Return the [x, y] coordinate for the center point of the cell that contains the specified text.  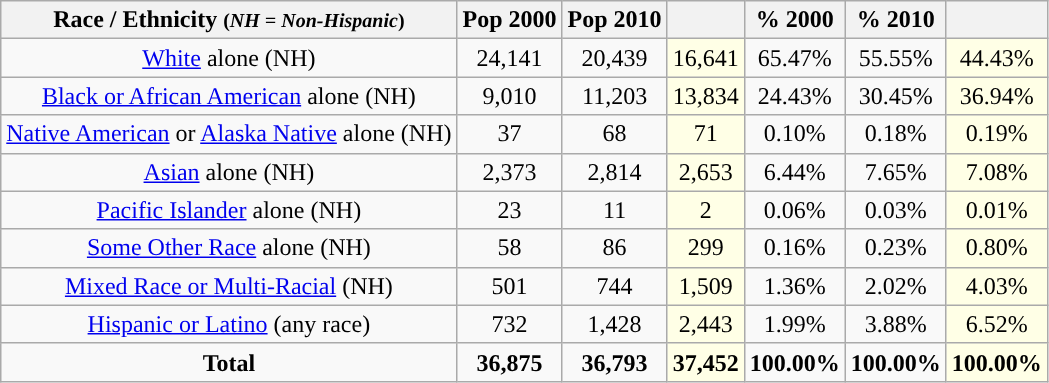
0.18% [896, 134]
3.88% [896, 324]
2 [706, 210]
% 2010 [896, 20]
Total [229, 362]
0.06% [794, 210]
0.19% [996, 134]
36,793 [614, 362]
0.80% [996, 248]
0.16% [794, 248]
Asian alone (NH) [229, 172]
55.55% [896, 58]
7.08% [996, 172]
Pacific Islander alone (NH) [229, 210]
58 [510, 248]
Black or African American alone (NH) [229, 96]
1,509 [706, 286]
744 [614, 286]
White alone (NH) [229, 58]
6.52% [996, 324]
Race / Ethnicity (NH = Non-Hispanic) [229, 20]
Hispanic or Latino (any race) [229, 324]
36,875 [510, 362]
2,373 [510, 172]
Mixed Race or Multi-Racial (NH) [229, 286]
13,834 [706, 96]
Some Other Race alone (NH) [229, 248]
732 [510, 324]
299 [706, 248]
4.03% [996, 286]
37 [510, 134]
24.43% [794, 96]
2,653 [706, 172]
44.43% [996, 58]
71 [706, 134]
2,443 [706, 324]
7.65% [896, 172]
11 [614, 210]
9,010 [510, 96]
86 [614, 248]
Native American or Alaska Native alone (NH) [229, 134]
24,141 [510, 58]
Pop 2000 [510, 20]
16,641 [706, 58]
2,814 [614, 172]
30.45% [896, 96]
68 [614, 134]
65.47% [794, 58]
1,428 [614, 324]
0.01% [996, 210]
37,452 [706, 362]
0.10% [794, 134]
% 2000 [794, 20]
501 [510, 286]
0.03% [896, 210]
Pop 2010 [614, 20]
20,439 [614, 58]
36.94% [996, 96]
6.44% [794, 172]
0.23% [896, 248]
1.99% [794, 324]
1.36% [794, 286]
11,203 [614, 96]
2.02% [896, 286]
23 [510, 210]
